Return [x, y] of the center of cell containing provided text 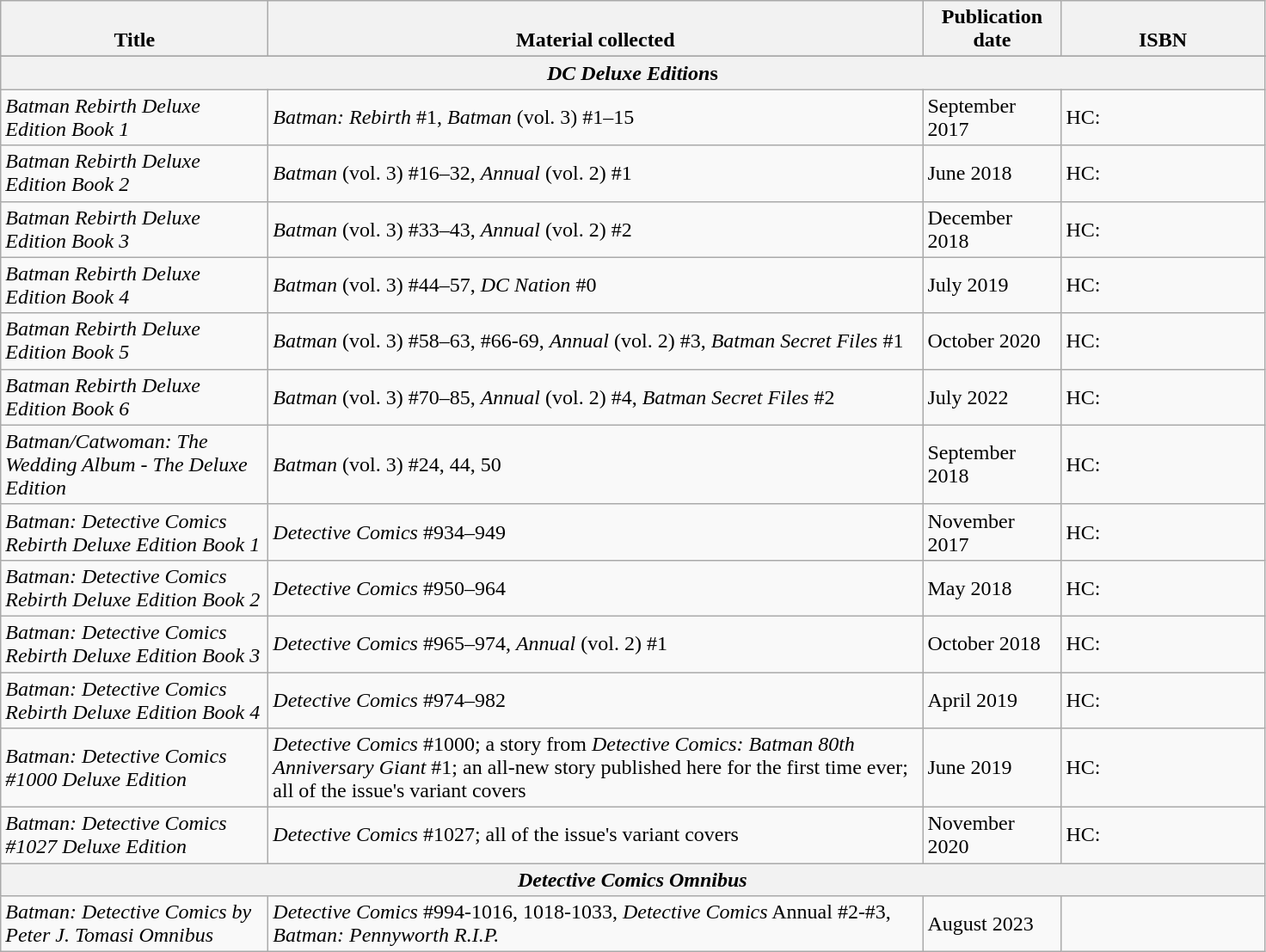
Batman Rebirth Deluxe Edition Book 2 [134, 174]
Batman: Detective Comics by Peter J. Tomasi Omnibus [134, 924]
October 2020 [993, 341]
November 2020 [993, 836]
December 2018 [993, 229]
Detective Comics #965–974, Annual (vol. 2) #1 [595, 643]
April 2019 [993, 700]
Batman Rebirth Deluxe Edition Book 3 [134, 229]
Detective Comics #994-1016, 1018-1033, Detective Comics Annual #2-#3, Batman: Pennyworth R.I.P. [595, 924]
Batman: Detective Comics Rebirth Deluxe Edition Book 1 [134, 531]
DC Deluxe Editions [633, 73]
Batman: Detective Comics Rebirth Deluxe Edition Book 4 [134, 700]
May 2018 [993, 588]
Batman (vol. 3) #33–43, Annual (vol. 2) #2 [595, 229]
Batman (vol. 3) #24, 44, 50 [595, 464]
November 2017 [993, 531]
Batman (vol. 3) #70–85, Annual (vol. 2) #4, Batman Secret Files #2 [595, 397]
Title [134, 29]
July 2019 [993, 286]
Batman: Detective Comics #1000 Deluxe Edition [134, 768]
Detective Comics #1027; all of the issue's variant covers [595, 836]
Detective Comics #974–982 [595, 700]
Batman (vol. 3) #16–32, Annual (vol. 2) #1 [595, 174]
Batman Rebirth Deluxe Edition Book 6 [134, 397]
Batman (vol. 3) #58–63, #66-69, Annual (vol. 2) #3, Batman Secret Files #1 [595, 341]
September 2017 [993, 117]
Publication date [993, 29]
Detective Comics #934–949 [595, 531]
Batman: Detective Comics #1027 Deluxe Edition [134, 836]
ISBN [1163, 29]
September 2018 [993, 464]
Batman: Detective Comics Rebirth Deluxe Edition Book 2 [134, 588]
June 2019 [993, 768]
Batman Rebirth Deluxe Edition Book 4 [134, 286]
Batman: Detective Comics Rebirth Deluxe Edition Book 3 [134, 643]
Batman: Rebirth #1, Batman (vol. 3) #1–15 [595, 117]
Detective Comics #950–964 [595, 588]
Batman (vol. 3) #44–57, DC Nation #0 [595, 286]
Batman Rebirth Deluxe Edition Book 1 [134, 117]
July 2022 [993, 397]
August 2023 [993, 924]
Batman/Catwoman: The Wedding Album - The Deluxe Edition [134, 464]
June 2018 [993, 174]
Detective Comics Omnibus [633, 880]
October 2018 [993, 643]
Batman Rebirth Deluxe Edition Book 5 [134, 341]
Material collected [595, 29]
